Identify which cell holds the provided text, then report its [x, y] central coordinate. 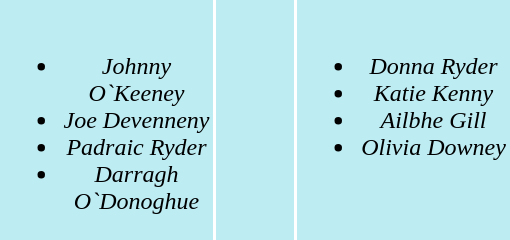
Johnny O`KeeneyJoe DevennenyPadraic RyderDarragh O`Donoghue [106, 120]
Donna RyderKatie KennyAilbhe GillOlivia Downey [404, 120]
